Return (X, Y) of the center of cell containing provided text 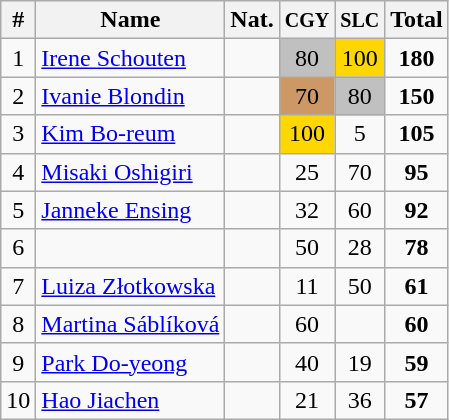
Kim Bo-reum (130, 134)
Martina Sáblíková (130, 324)
150 (417, 96)
57 (417, 400)
21 (307, 400)
SLC (360, 20)
61 (417, 286)
59 (417, 362)
1 (18, 58)
95 (417, 172)
Misaki Oshigiri (130, 172)
25 (307, 172)
11 (307, 286)
Irene Schouten (130, 58)
10 (18, 400)
Hao Jiachen (130, 400)
9 (18, 362)
78 (417, 248)
28 (360, 248)
Janneke Ensing (130, 210)
40 (307, 362)
19 (360, 362)
2 (18, 96)
4 (18, 172)
3 (18, 134)
32 (307, 210)
Total (417, 20)
CGY (307, 20)
180 (417, 58)
105 (417, 134)
36 (360, 400)
8 (18, 324)
Ivanie Blondin (130, 96)
Luiza Złotkowska (130, 286)
7 (18, 286)
6 (18, 248)
Name (130, 20)
Park Do-yeong (130, 362)
Nat. (252, 20)
92 (417, 210)
# (18, 20)
